Return (x, y) of the center of cell containing provided text 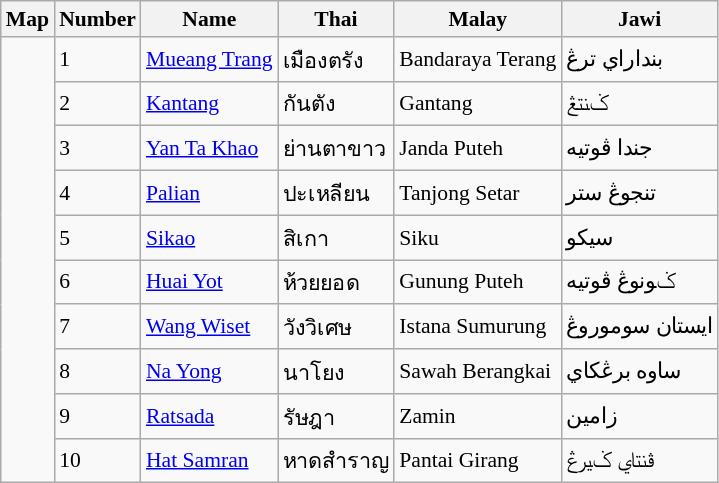
ย่านตาขาว (336, 148)
Zamin (478, 416)
Na Yong (210, 372)
Bandaraya Terang (478, 60)
Palian (210, 194)
زامين (640, 416)
ݢنتڠ (640, 104)
Thai (336, 19)
นาโยง (336, 372)
Gantang (478, 104)
Map (28, 19)
เมืองตรัง (336, 60)
10 (98, 460)
1 (98, 60)
Istana Sumurung (478, 328)
Gunung Puteh (478, 282)
Ratsada (210, 416)
6 (98, 282)
2 (98, 104)
Janda Puteh (478, 148)
Hat Samran (210, 460)
ڤنتاي ݢيرڠ (640, 460)
หาดสำราญ (336, 460)
Sawah Berangkai (478, 372)
ݢونوڠ ڤوتيه (640, 282)
Huai Yot (210, 282)
วังวิเศษ (336, 328)
Name (210, 19)
8 (98, 372)
Number (98, 19)
Mueang Trang (210, 60)
สิเกา (336, 238)
Siku (478, 238)
4 (98, 194)
Tanjong Setar (478, 194)
7 (98, 328)
Malay (478, 19)
Pantai Girang (478, 460)
Kantang (210, 104)
Sikao (210, 238)
Yan Ta Khao (210, 148)
3 (98, 148)
ايستان سوموروڠ (640, 328)
Wang Wiset (210, 328)
5 (98, 238)
ปะเหลียน (336, 194)
سيکو (640, 238)
ساوه برڠکاي (640, 372)
Jawi (640, 19)
بنداراي ترڠ (640, 60)
9 (98, 416)
รัษฎา (336, 416)
ห้วยยอด (336, 282)
جندا ڤوتيه (640, 148)
กันตัง (336, 104)
تنجوڠ ستر (640, 194)
